Find where the given text appears and provide that cell's center as [X, Y] coordinate. 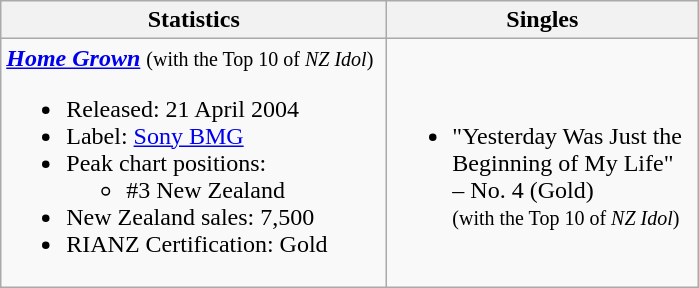
Singles [542, 20]
"Yesterday Was Just the Beginning of My Life"– No. 4 (Gold)(with the Top 10 of NZ Idol) [542, 163]
Statistics [194, 20]
